Capture the cell that displays the provided text and extract its [X, Y] central coordinate. 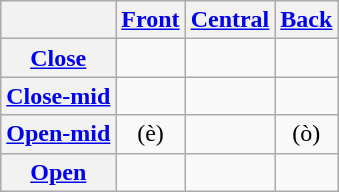
Open [58, 172]
Close [58, 58]
Open-mid [58, 134]
Close-mid [58, 96]
(è) [150, 134]
(ò) [306, 134]
Central [230, 20]
Back [306, 20]
Front [150, 20]
